Extract the [x, y] coordinate from the center of the cell holding the provided text.  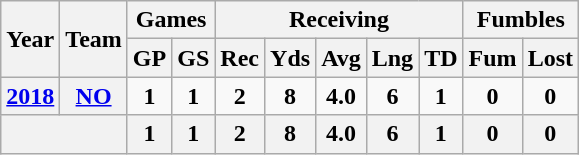
Avg [342, 58]
Fumbles [520, 20]
GP [149, 58]
Lng [392, 58]
Receiving [339, 20]
Year [30, 39]
TD [441, 58]
Games [170, 20]
Rec [240, 58]
Team [94, 39]
Fum [492, 58]
2018 [30, 96]
GS [194, 58]
NO [94, 96]
Lost [550, 58]
Yds [290, 58]
